Find where the given text appears and provide that cell's center as [X, Y] coordinate. 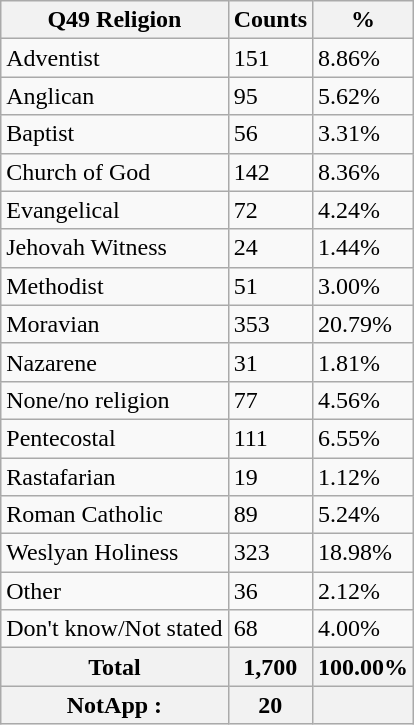
Baptist [114, 134]
1,700 [270, 667]
Jehovah Witness [114, 248]
Evangelical [114, 210]
323 [270, 553]
None/no religion [114, 400]
4.00% [364, 629]
4.56% [364, 400]
5.62% [364, 96]
3.31% [364, 134]
111 [270, 438]
151 [270, 58]
77 [270, 400]
Don't know/Not stated [114, 629]
Moravian [114, 324]
51 [270, 286]
18.98% [364, 553]
Q49 Religion [114, 20]
Pentecostal [114, 438]
Weslyan Holiness [114, 553]
142 [270, 172]
Roman Catholic [114, 515]
Total [114, 667]
89 [270, 515]
31 [270, 362]
6.55% [364, 438]
20 [270, 705]
NotApp : [114, 705]
5.24% [364, 515]
Counts [270, 20]
Rastafarian [114, 477]
100.00% [364, 667]
Anglican [114, 96]
24 [270, 248]
Nazarene [114, 362]
4.24% [364, 210]
Other [114, 591]
68 [270, 629]
56 [270, 134]
Church of God [114, 172]
2.12% [364, 591]
8.36% [364, 172]
Methodist [114, 286]
19 [270, 477]
1.44% [364, 248]
Adventist [114, 58]
1.12% [364, 477]
72 [270, 210]
353 [270, 324]
3.00% [364, 286]
95 [270, 96]
20.79% [364, 324]
% [364, 20]
1.81% [364, 362]
8.86% [364, 58]
36 [270, 591]
